Search for the cell housing the specified text and yield its (x, y) center coordinate. 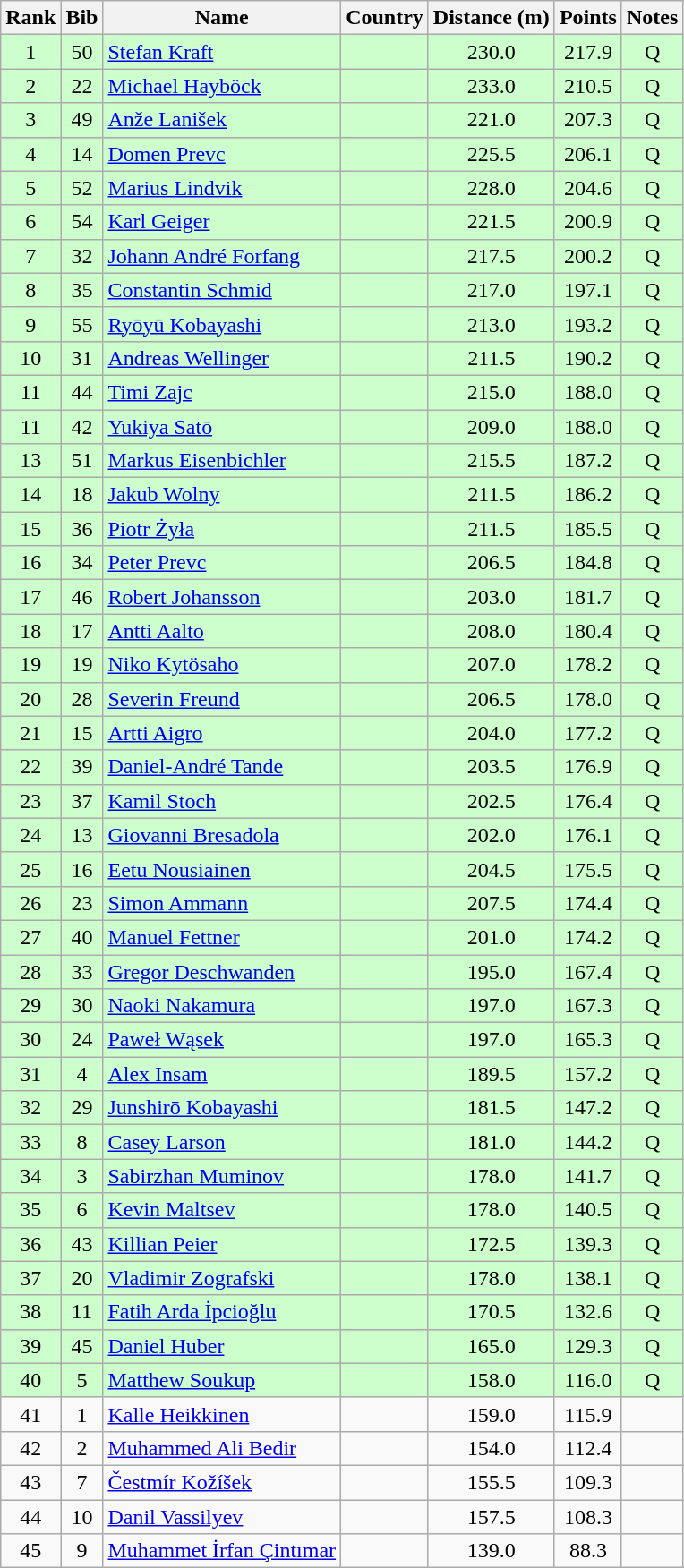
Bib (82, 18)
209.0 (491, 427)
167.4 (587, 971)
204.6 (587, 188)
186.2 (587, 495)
138.1 (587, 1278)
154.0 (491, 1448)
181.7 (587, 597)
27 (30, 937)
38 (30, 1312)
187.2 (587, 461)
159.0 (491, 1414)
Yukiya Satō (222, 427)
176.9 (587, 767)
225.5 (491, 154)
41 (30, 1414)
139.0 (491, 1551)
Casey Larson (222, 1142)
Eetu Nousiainen (222, 869)
230.0 (491, 52)
201.0 (491, 937)
147.2 (587, 1108)
177.2 (587, 733)
213.0 (491, 324)
26 (30, 903)
46 (82, 597)
50 (82, 52)
Antti Aalto (222, 631)
206.1 (587, 154)
185.5 (587, 529)
Johann André Forfang (222, 256)
Alex Insam (222, 1074)
207.5 (491, 903)
Daniel-André Tande (222, 767)
139.3 (587, 1244)
157.2 (587, 1074)
204.0 (491, 733)
217.0 (491, 290)
Karl Geiger (222, 222)
202.0 (491, 835)
Kamil Stoch (222, 801)
88.3 (587, 1551)
207.3 (587, 120)
200.9 (587, 222)
217.5 (491, 256)
202.5 (491, 801)
144.2 (587, 1142)
140.5 (587, 1210)
189.5 (491, 1074)
155.5 (491, 1482)
158.0 (491, 1380)
217.9 (587, 52)
215.0 (491, 392)
115.9 (587, 1414)
129.3 (587, 1346)
Gregor Deschwanden (222, 971)
Kevin Maltsev (222, 1210)
Markus Eisenbichler (222, 461)
210.5 (587, 86)
55 (82, 324)
Manuel Fettner (222, 937)
Niko Kytösaho (222, 665)
Naoki Nakamura (222, 1006)
Daniel Huber (222, 1346)
221.0 (491, 120)
174.2 (587, 937)
49 (82, 120)
165.3 (587, 1040)
Distance (m) (491, 18)
184.8 (587, 563)
Rank (30, 18)
195.0 (491, 971)
200.2 (587, 256)
174.4 (587, 903)
Michael Hayböck (222, 86)
190.2 (587, 358)
233.0 (491, 86)
Severin Freund (222, 699)
Matthew Soukup (222, 1380)
Jakub Wolny (222, 495)
108.3 (587, 1517)
Constantin Schmid (222, 290)
51 (82, 461)
Anže Lanišek (222, 120)
228.0 (491, 188)
197.1 (587, 290)
180.4 (587, 631)
Name (222, 18)
170.5 (491, 1312)
Sabirzhan Muminov (222, 1176)
203.0 (491, 597)
215.5 (491, 461)
193.2 (587, 324)
Muhammed Ali Bedir (222, 1448)
132.6 (587, 1312)
Piotr Żyła (222, 529)
181.5 (491, 1108)
Junshirō Kobayashi (222, 1108)
204.5 (491, 869)
112.4 (587, 1448)
Danil Vassilyev (222, 1517)
Points (587, 18)
Killian Peier (222, 1244)
157.5 (491, 1517)
172.5 (491, 1244)
178.2 (587, 665)
21 (30, 733)
176.4 (587, 801)
54 (82, 222)
221.5 (491, 222)
Robert Johansson (222, 597)
167.3 (587, 1006)
Ryōyū Kobayashi (222, 324)
Country (385, 18)
Andreas Wellinger (222, 358)
Stefan Kraft (222, 52)
25 (30, 869)
Simon Ammann (222, 903)
Timi Zajc (222, 392)
Peter Prevc (222, 563)
52 (82, 188)
Fatih Arda İpcioğlu (222, 1312)
Paweł Wąsek (222, 1040)
175.5 (587, 869)
208.0 (491, 631)
165.0 (491, 1346)
Čestmír Kožíšek (222, 1482)
181.0 (491, 1142)
Muhammet İrfan Çintımar (222, 1551)
109.3 (587, 1482)
207.0 (491, 665)
Giovanni Bresadola (222, 835)
Marius Lindvik (222, 188)
141.7 (587, 1176)
116.0 (587, 1380)
Kalle Heikkinen (222, 1414)
Artti Aigro (222, 733)
203.5 (491, 767)
176.1 (587, 835)
Domen Prevc (222, 154)
Vladimir Zografski (222, 1278)
Notes (652, 18)
